Return (X, Y) of the center of cell containing provided text 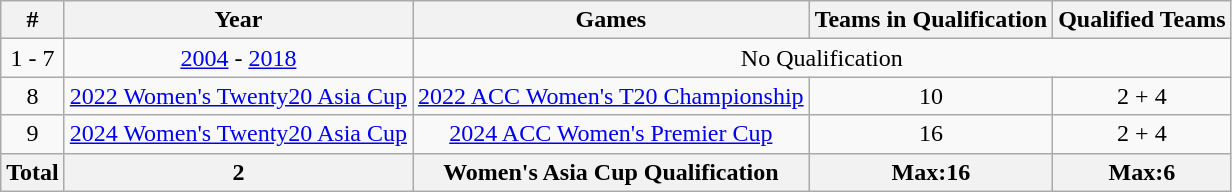
Total (33, 172)
Teams in Qualification (931, 20)
1 - 7 (33, 58)
Qualified Teams (1142, 20)
2004 - 2018 (238, 58)
Year (238, 20)
No Qualification (822, 58)
Games (612, 20)
2022 ACC Women's T20 Championship (612, 96)
2022 Women's Twenty20 Asia Cup (238, 96)
# (33, 20)
Max:16 (931, 172)
2 (238, 172)
9 (33, 134)
2024 ACC Women's Premier Cup (612, 134)
2024 Women's Twenty20 Asia Cup (238, 134)
16 (931, 134)
8 (33, 96)
10 (931, 96)
Max:6 (1142, 172)
Women's Asia Cup Qualification (612, 172)
